Extract the [x, y] coordinate from the center of the cell holding the provided text.  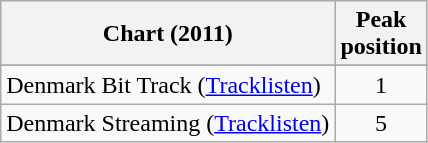
Chart (2011) [168, 34]
1 [381, 85]
Denmark Bit Track (Tracklisten) [168, 85]
5 [381, 123]
Denmark Streaming (Tracklisten) [168, 123]
Peakposition [381, 34]
